Pinpoint the cell where the given text exists, returning its [X, Y] midpoint coordinate. 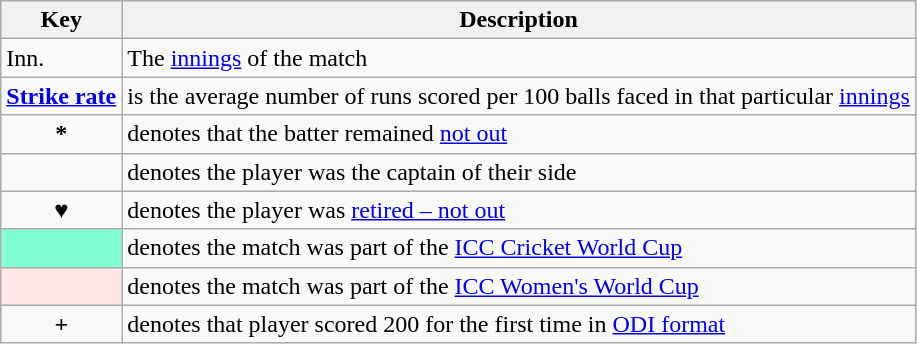
Description [518, 20]
denotes the player was the captain of their side [518, 172]
Strike rate [62, 96]
denotes that the batter remained not out [518, 134]
The innings of the match [518, 58]
denotes that player scored 200 for the first time in ODI format [518, 324]
denotes the player was retired – not out [518, 210]
denotes the match was part of the ICC Women's World Cup [518, 286]
♥ [62, 210]
Inn. [62, 58]
Key [62, 20]
denotes the match was part of the ICC Cricket World Cup [518, 248]
+ [62, 324]
* [62, 134]
is the average number of runs scored per 100 balls faced in that particular innings [518, 96]
